Identify which cell holds the provided text, then report its [x, y] central coordinate. 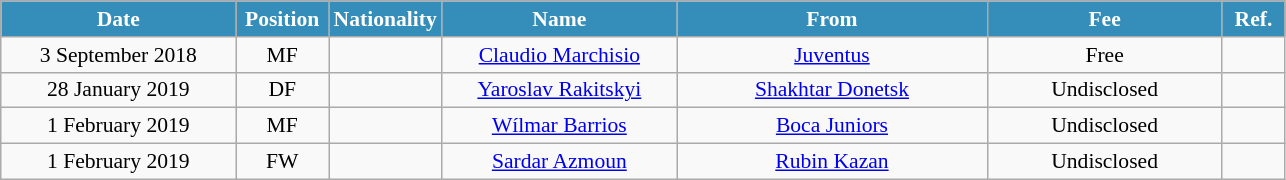
28 January 2019 [118, 90]
Name [560, 19]
Yaroslav Rakitskyi [560, 90]
Sardar Azmoun [560, 162]
Date [118, 19]
Rubin Kazan [832, 162]
Wílmar Barrios [560, 126]
Shakhtar Donetsk [832, 90]
Juventus [832, 55]
Nationality [384, 19]
FW [282, 162]
Claudio Marchisio [560, 55]
Free [1104, 55]
Ref. [1254, 19]
From [832, 19]
Boca Juniors [832, 126]
3 September 2018 [118, 55]
DF [282, 90]
Fee [1104, 19]
Position [282, 19]
